Identify which cell holds the provided text, then report its (x, y) central coordinate. 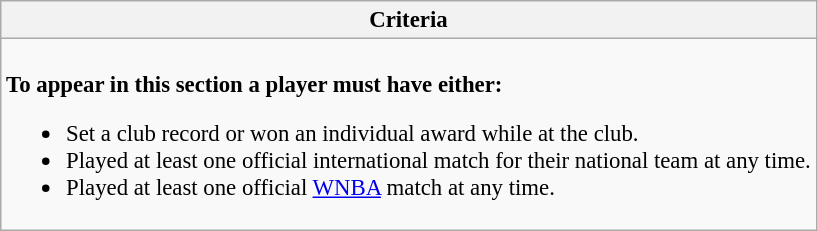
Criteria (408, 20)
